Provide the [X, Y] coordinate of the cell's center where the given text is located.  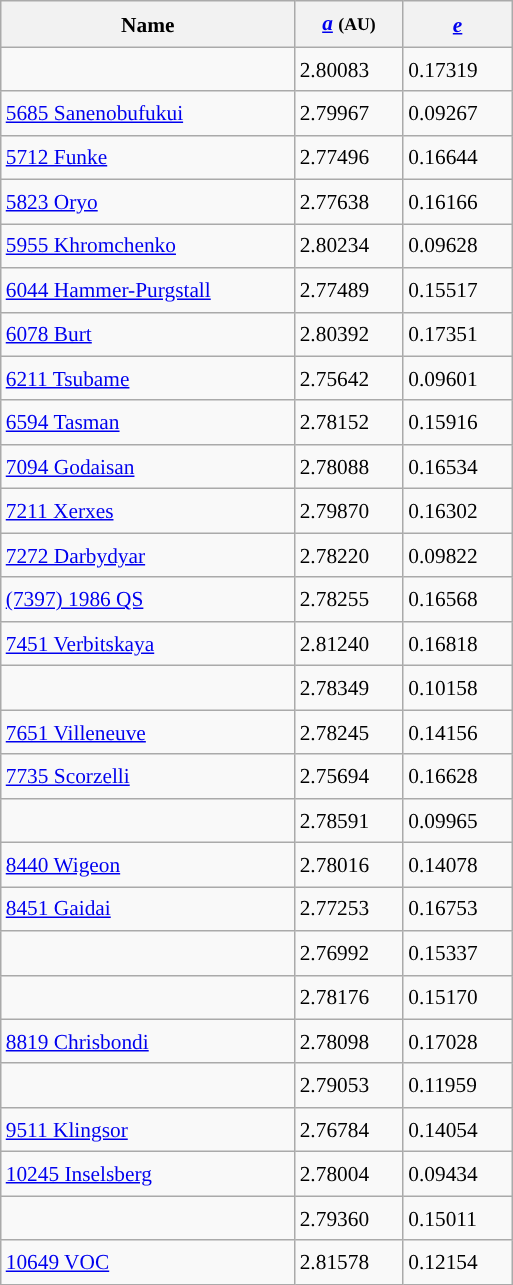
5823 Oryo [148, 201]
0.15517 [458, 290]
0.09628 [458, 246]
2.80392 [350, 334]
2.78591 [350, 820]
2.77638 [350, 201]
0.09601 [458, 378]
5685 Sanenobufukui [148, 113]
2.79967 [350, 113]
0.15170 [458, 997]
0.16534 [458, 467]
6078 Burt [148, 334]
0.09965 [458, 820]
7651 Villeneuve [148, 732]
2.80234 [350, 246]
6594 Tasman [148, 422]
2.78088 [350, 467]
0.12154 [458, 1262]
7211 Xerxes [148, 511]
0.15916 [458, 422]
2.75642 [350, 378]
0.14054 [458, 1130]
2.78255 [350, 599]
0.17028 [458, 1041]
0.16166 [458, 201]
0.16818 [458, 643]
5712 Funke [148, 157]
2.79360 [350, 1218]
0.09267 [458, 113]
8451 Gaidai [148, 909]
0.14156 [458, 732]
(7397) 1986 QS [148, 599]
2.77496 [350, 157]
0.17319 [458, 69]
0.16628 [458, 776]
Name [148, 24]
7272 Darbydyar [148, 555]
0.14078 [458, 864]
2.78220 [350, 555]
0.10158 [458, 688]
a (AU) [350, 24]
8819 Chrisbondi [148, 1041]
6211 Tsubame [148, 378]
0.17351 [458, 334]
2.75694 [350, 776]
7451 Verbitskaya [148, 643]
2.78152 [350, 422]
0.16568 [458, 599]
5955 Khromchenko [148, 246]
e [458, 24]
10649 VOC [148, 1262]
0.11959 [458, 1085]
2.78016 [350, 864]
2.81240 [350, 643]
0.09822 [458, 555]
0.16753 [458, 909]
2.78004 [350, 1174]
2.78176 [350, 997]
6044 Hammer-Purgstall [148, 290]
0.09434 [458, 1174]
2.78349 [350, 688]
2.80083 [350, 69]
0.16302 [458, 511]
2.76784 [350, 1130]
0.16644 [458, 157]
2.77489 [350, 290]
0.15011 [458, 1218]
2.79053 [350, 1085]
0.15337 [458, 953]
2.78245 [350, 732]
7094 Godaisan [148, 467]
2.78098 [350, 1041]
2.79870 [350, 511]
2.76992 [350, 953]
2.81578 [350, 1262]
2.77253 [350, 909]
8440 Wigeon [148, 864]
10245 Inselsberg [148, 1174]
7735 Scorzelli [148, 776]
9511 Klingsor [148, 1130]
